Identify which cell holds the provided text, then report its [X, Y] central coordinate. 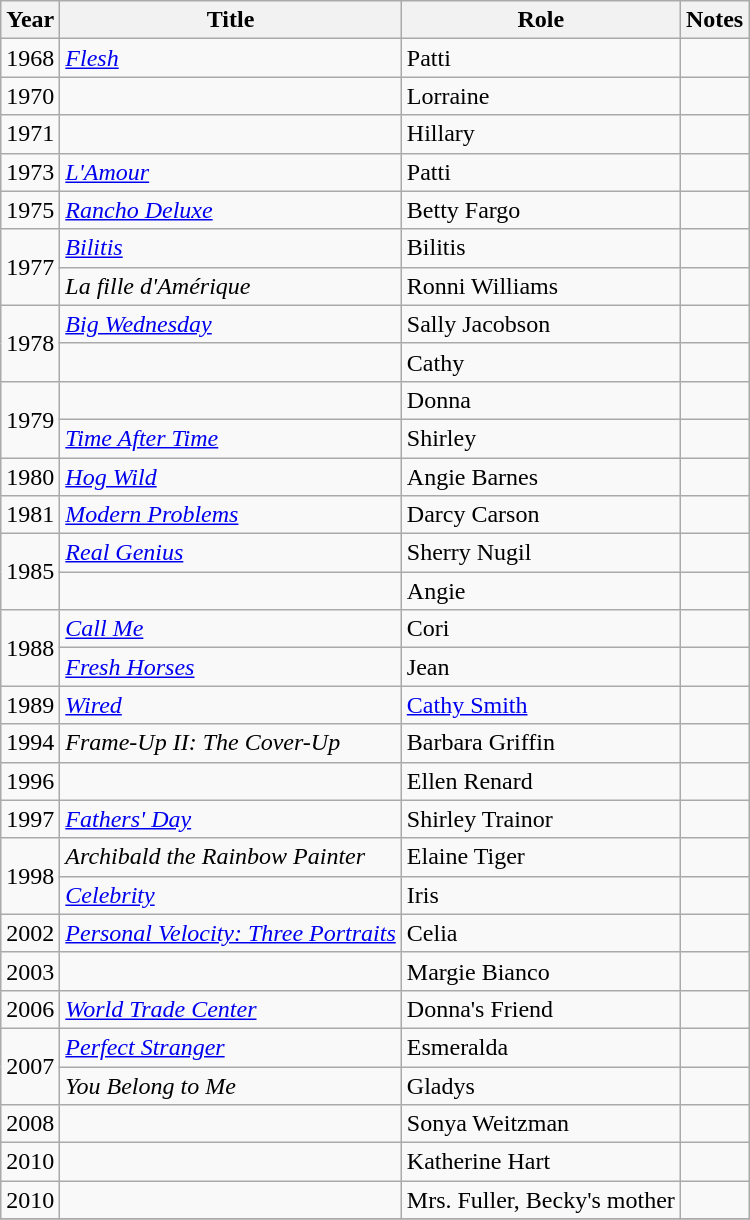
Esmeralda [540, 1047]
Cathy Smith [540, 705]
Hillary [540, 134]
Fresh Horses [230, 667]
Katherine Hart [540, 1162]
Wired [230, 705]
Modern Problems [230, 515]
Hog Wild [230, 477]
2003 [30, 971]
Barbara Griffin [540, 743]
Ronni Williams [540, 286]
1970 [30, 96]
Betty Fargo [540, 210]
Ellen Renard [540, 781]
La fille d'Amérique [230, 286]
Sonya Weitzman [540, 1124]
1981 [30, 515]
2002 [30, 933]
Mrs. Fuller, Becky's mother [540, 1200]
Call Me [230, 629]
Cori [540, 629]
Sherry Nugil [540, 553]
Shirley [540, 438]
1989 [30, 705]
Jean [540, 667]
1968 [30, 58]
Lorraine [540, 96]
Personal Velocity: Three Portraits [230, 933]
1994 [30, 743]
1978 [30, 343]
L'Amour [230, 172]
Rancho Deluxe [230, 210]
Sally Jacobson [540, 324]
Angie [540, 591]
Flesh [230, 58]
Shirley Trainor [540, 819]
1988 [30, 648]
Role [540, 20]
1979 [30, 419]
Darcy Carson [540, 515]
Margie Bianco [540, 971]
You Belong to Me [230, 1085]
Iris [540, 895]
Big Wednesday [230, 324]
Notes [714, 20]
1971 [30, 134]
Angie Barnes [540, 477]
Real Genius [230, 553]
1977 [30, 267]
Archibald the Rainbow Painter [230, 857]
Celebrity [230, 895]
Donna [540, 400]
Fathers' Day [230, 819]
2008 [30, 1124]
1975 [30, 210]
Year [30, 20]
Elaine Tiger [540, 857]
Gladys [540, 1085]
Time After Time [230, 438]
1980 [30, 477]
Frame-Up II: The Cover-Up [230, 743]
Title [230, 20]
2007 [30, 1066]
Celia [540, 933]
Cathy [540, 362]
1985 [30, 572]
World Trade Center [230, 1009]
Donna's Friend [540, 1009]
2006 [30, 1009]
1996 [30, 781]
1998 [30, 876]
Perfect Stranger [230, 1047]
1973 [30, 172]
1997 [30, 819]
